Locate the cell with the specified text and output its (X, Y) center coordinate. 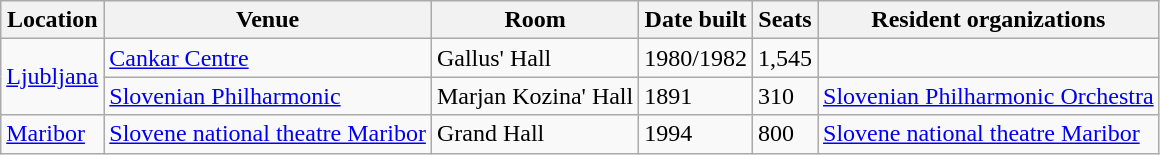
Gallus' Hall (534, 58)
Date built (696, 20)
Venue (268, 20)
Grand Hall (534, 134)
Ljubljana (52, 77)
1,545 (784, 58)
Resident organizations (989, 20)
Slovenian Philharmonic (268, 96)
310 (784, 96)
1994 (696, 134)
1980/1982 (696, 58)
Maribor (52, 134)
Marjan Kozina' Hall (534, 96)
1891 (696, 96)
Location (52, 20)
Seats (784, 20)
800 (784, 134)
Room (534, 20)
Cankar Centre (268, 58)
Slovenian Philharmonic Orchestra (989, 96)
